Provide the [X, Y] coordinate of the cell's center where the given text is located.  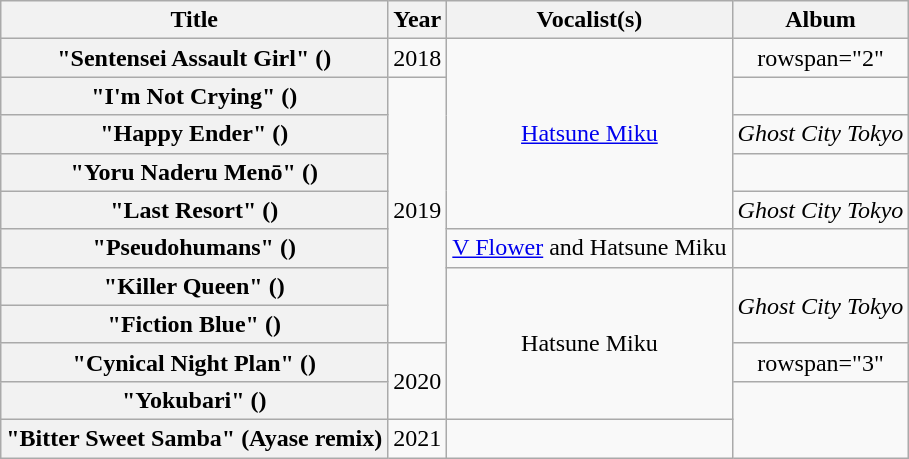
2019 [418, 210]
"Yokubari" () [194, 400]
"Bitter Sweet Samba" (Ayase remix) [194, 438]
rowspan="3" [820, 362]
"Cynical Night Plan" () [194, 362]
"Last Resort" () [194, 210]
2018 [418, 58]
Vocalist(s) [590, 20]
Year [418, 20]
"Pseudohumans" () [194, 248]
"Killer Queen" () [194, 286]
2020 [418, 381]
rowspan="2" [820, 58]
"Yoru Naderu Menō" () [194, 172]
Title [194, 20]
"I'm Not Crying" () [194, 96]
"Fiction Blue" () [194, 324]
"Happy Ender" () [194, 134]
"Sentensei Assault Girl" () [194, 58]
V Flower and Hatsune Miku [590, 248]
2021 [418, 438]
Album [820, 20]
